Provide the [X, Y] coordinate of the cell's center where the given text is located.  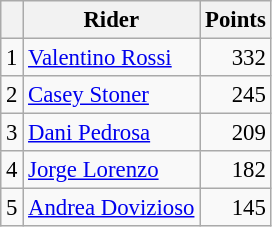
245 [236, 95]
Rider [112, 20]
1 [12, 58]
Jorge Lorenzo [112, 170]
145 [236, 208]
Points [236, 20]
332 [236, 58]
3 [12, 133]
5 [12, 208]
2 [12, 95]
Valentino Rossi [112, 58]
4 [12, 170]
182 [236, 170]
Casey Stoner [112, 95]
Dani Pedrosa [112, 133]
209 [236, 133]
Andrea Dovizioso [112, 208]
